Pinpoint the cell where the given text exists, returning its (X, Y) midpoint coordinate. 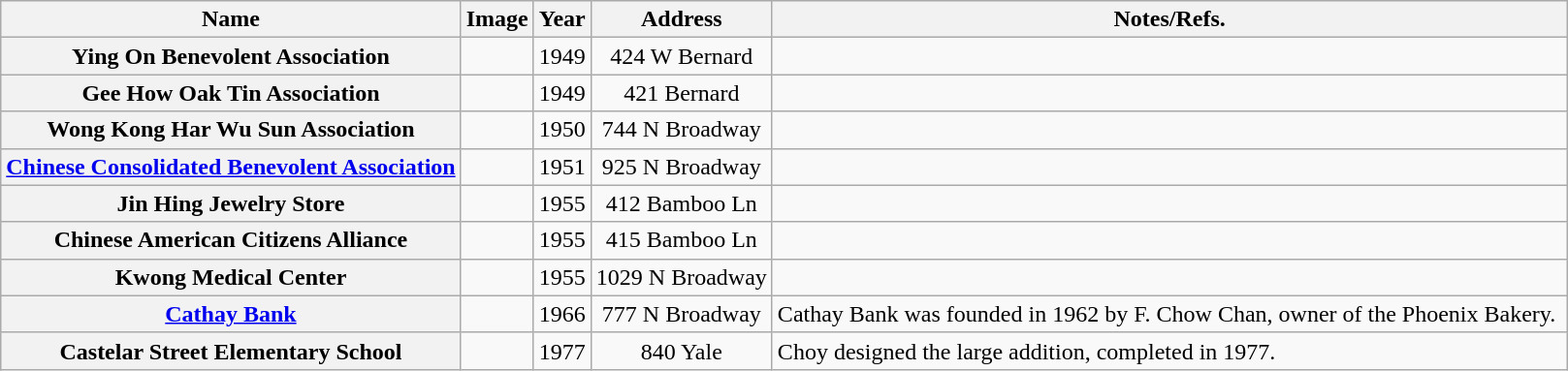
424 W Bernard (681, 56)
Ying On Benevolent Association (231, 56)
925 N Broadway (681, 167)
Notes/Refs. (1169, 19)
Kwong Medical Center (231, 277)
Choy designed the large addition, completed in 1977. (1169, 351)
Chinese Consolidated Benevolent Association (231, 167)
415 Bamboo Ln (681, 240)
Jin Hing Jewelry Store (231, 203)
1977 (562, 351)
Cathay Bank was founded in 1962 by F. Chow Chan, owner of the Phoenix Bakery. (1169, 314)
Year (562, 19)
Castelar Street Elementary School (231, 351)
Chinese American Citizens Alliance (231, 240)
Cathay Bank (231, 314)
421 Bernard (681, 93)
Name (231, 19)
412 Bamboo Ln (681, 203)
1966 (562, 314)
Gee How Oak Tin Association (231, 93)
1951 (562, 167)
Wong Kong Har Wu Sun Association (231, 130)
1950 (562, 130)
Image (496, 19)
1029 N Broadway (681, 277)
744 N Broadway (681, 130)
777 N Broadway (681, 314)
Address (681, 19)
840 Yale (681, 351)
